Scan for the cell matching the given text and deliver its [X, Y] coordinate at center. 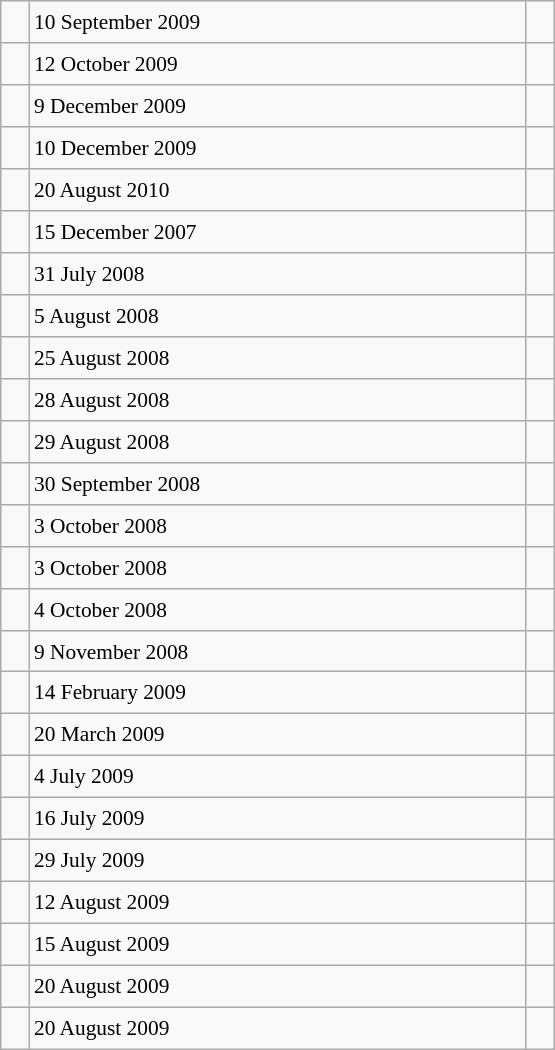
20 August 2010 [278, 190]
20 March 2009 [278, 735]
10 December 2009 [278, 148]
14 February 2009 [278, 693]
9 November 2008 [278, 651]
4 July 2009 [278, 777]
16 July 2009 [278, 819]
9 December 2009 [278, 106]
4 October 2008 [278, 609]
25 August 2008 [278, 358]
31 July 2008 [278, 274]
28 August 2008 [278, 399]
15 December 2007 [278, 232]
10 September 2009 [278, 22]
15 August 2009 [278, 945]
12 August 2009 [278, 903]
5 August 2008 [278, 316]
12 October 2009 [278, 64]
30 September 2008 [278, 483]
29 August 2008 [278, 441]
29 July 2009 [278, 861]
